Locate the cell with the specified text and output its (x, y) center coordinate. 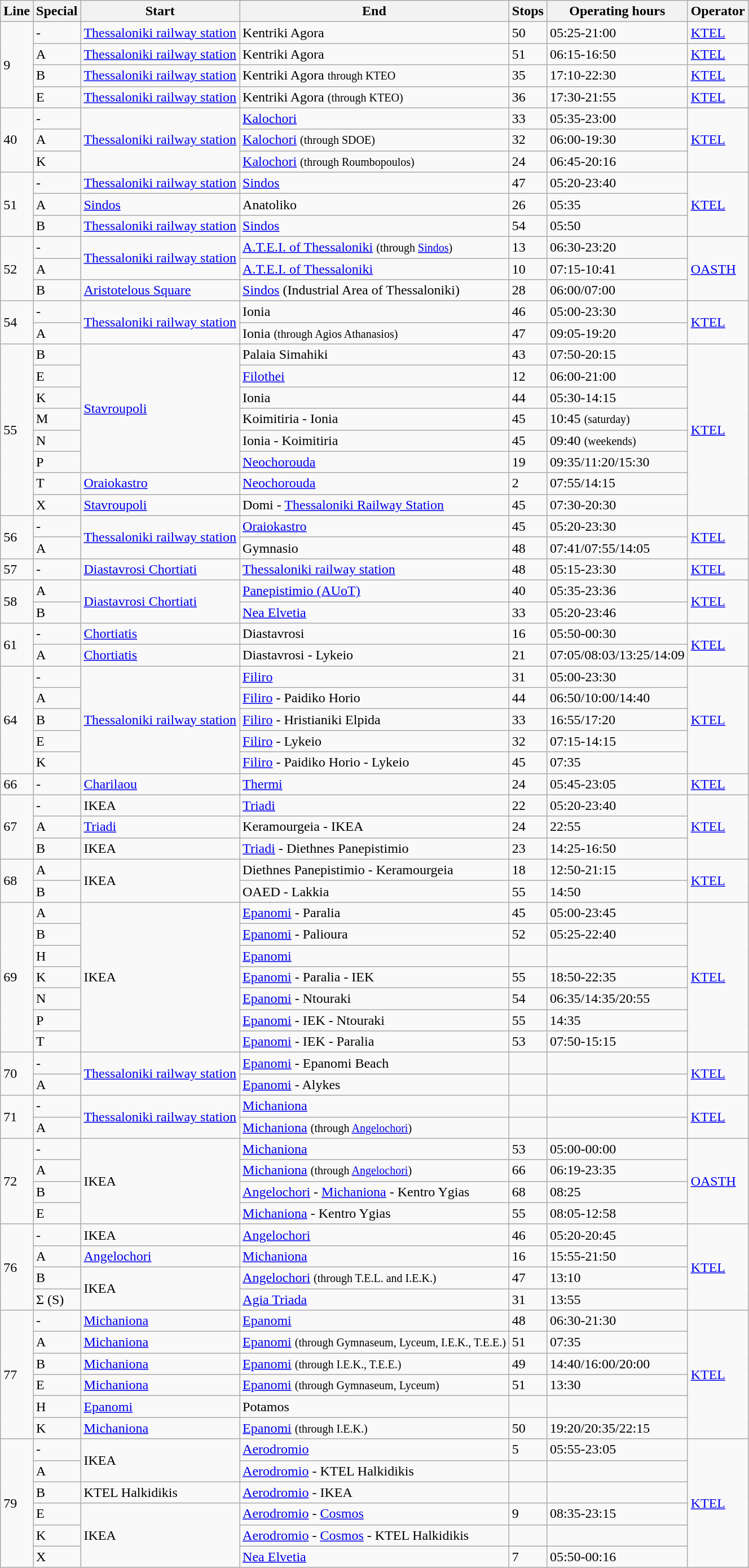
12 (528, 376)
End (374, 11)
07:05/08:03/13:25/14:09 (617, 655)
Epanomi (through Gymnaseum, Lyceum, I.E.K., T.E.E.) (374, 1342)
05:30-14:15 (617, 398)
A.T.E.I. of Thessaloniki (374, 269)
18 (528, 870)
05:35-23:00 (617, 118)
77 (17, 1375)
Filothei (374, 376)
28 (528, 290)
58 (17, 601)
05:20-23:30 (617, 526)
23 (528, 848)
49 (528, 1364)
06:19-23:35 (617, 1170)
Charilaou (160, 784)
13:30 (617, 1385)
Α (56, 1256)
69 (17, 977)
06:50/10:00/14:40 (617, 698)
05:00-00:00 (617, 1149)
05:20-20:45 (617, 1235)
79 (17, 1503)
Kalochori (through SDOE) (374, 140)
Sindos (Industrial Area of Thessaloniki) (374, 290)
Aerodromio - Cosmos (374, 1514)
A.T.E.I. of Thessaloniki (through Sindos) (374, 247)
43 (528, 355)
Diastavrosi (374, 634)
Thermi (374, 784)
22:55 (617, 827)
Epanomi - Ntouraki (374, 999)
Aerodromio - KTEL Halkidikis (374, 1471)
Epanomi - Paralia - IEK (374, 977)
Domi - Thessaloniki Railway Station (374, 505)
Gymnasio (374, 548)
05:35-23:36 (617, 591)
13:55 (617, 1299)
06:30-21:30 (617, 1321)
07:15-10:41 (617, 269)
Epanomi - Epanomi Beach (374, 1063)
Angelochori (through T.E.L. and I.E.K.) (374, 1278)
06:30-23:20 (617, 247)
Epanomi - Alykes (374, 1085)
14:50 (617, 891)
05:45-23:05 (617, 784)
Kentriki Agora through KTEO (374, 76)
Diethnes Panepistimio - Keramourgeia (374, 870)
OAED - Lakkia (374, 891)
05:25-22:40 (617, 934)
06:00-19:30 (617, 140)
Diastavrosi - Lykeio (374, 655)
Filiro - Paidiko Horio (374, 698)
57 (17, 569)
Koimitiria - Ionia (374, 419)
36 (528, 97)
Agia Triada (374, 1299)
Line (17, 11)
Ionia - Koimitiria (374, 441)
16:55/17:20 (617, 720)
10:45 (saturday) (617, 419)
09:35/11:20/15:30 (617, 462)
17:30-21:55 (617, 97)
05:55-23:05 (617, 1450)
06:35/14:35/20:55 (617, 999)
Epanomi (through Gymnaseum, Lyceum) (374, 1385)
76 (17, 1267)
08:05-12:58 (617, 1213)
13:10 (617, 1278)
05:20-23:46 (617, 612)
Epanomi - Paralia (374, 913)
Filiro - Lykeio (374, 741)
19:20/20:35/22:15 (617, 1428)
06:00/07:00 (617, 290)
35 (528, 76)
Operating hours (617, 11)
07:30-20:30 (617, 505)
Σ (S) (56, 1299)
Epanomi - IEK - Paralia (374, 1042)
Kalochori (through Roumbopoulos) (374, 161)
Palaia Simahiki (374, 355)
Filiro - Hristianiki Elpida (374, 720)
19 (528, 462)
05:50-00:16 (617, 1557)
Aerodromio - Cosmos - KTEL Halkidikis (374, 1535)
09:05-19:20 (617, 333)
2 (528, 483)
07:55/14:15 (617, 483)
Start (160, 11)
Aerodromio (374, 1450)
07:50-15:15 (617, 1042)
14:40/16:00/20:00 (617, 1364)
Anatoliko (374, 204)
Special (56, 11)
26 (528, 204)
22 (528, 805)
Epanomi - IEK - Ntouraki (374, 1020)
05:00-23:45 (617, 913)
05:35 (617, 204)
Stops (528, 11)
05:50 (617, 226)
08:25 (617, 1192)
5 (528, 1450)
Kentriki Agora (through KTEO) (374, 97)
10 (528, 269)
Kalochori (374, 118)
05:50-00:30 (617, 634)
06:15-16:50 (617, 54)
7 (528, 1557)
Keramourgeia - IKEA (374, 827)
06:45-20:16 (617, 161)
61 (17, 645)
12:50-21:15 (617, 870)
06:00-21:00 (617, 376)
13 (528, 247)
Panepistimio (AUoT) (374, 591)
Potamos (374, 1407)
08:35-23:15 (617, 1514)
Triadi - Diethnes Panepistimio (374, 848)
Epanomi (through I.E.K.) (374, 1428)
Operator (717, 11)
M (56, 419)
21 (528, 655)
72 (17, 1181)
56 (17, 537)
KTEL Halkidikis (160, 1492)
Epanomi (through I.E.K., T.E.E.) (374, 1364)
Filiro (374, 677)
64 (17, 720)
Epanomi - Palioura (374, 934)
05:25-21:00 (617, 33)
07:50-20:15 (617, 355)
18:50-22:35 (617, 977)
Angelochori - Michaniona - Kentro Ygias (374, 1192)
71 (17, 1117)
14:35 (617, 1020)
15:55-21:50 (617, 1256)
17:10-22:30 (617, 76)
67 (17, 827)
07:41/07:55/14:05 (617, 548)
Ionia (through Agios Athanasios) (374, 333)
09:40 (weekends) (617, 441)
Aerodromio - IKEA (374, 1492)
Aristotelous Square (160, 290)
70 (17, 1074)
14:25-16:50 (617, 848)
05:15-23:30 (617, 569)
07:15-14:15 (617, 741)
Filiro - Paidiko Horio - Lykeio (374, 763)
Michaniona - Kentro Ygias (374, 1213)
